Extract the (x, y) coordinate from the center of the cell holding the provided text.  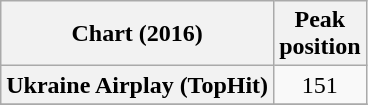
Chart (2016) (138, 34)
Ukraine Airplay (TopHit) (138, 85)
Peakposition (320, 34)
151 (320, 85)
